Scan for the cell matching the given text and deliver its (x, y) coordinate at center. 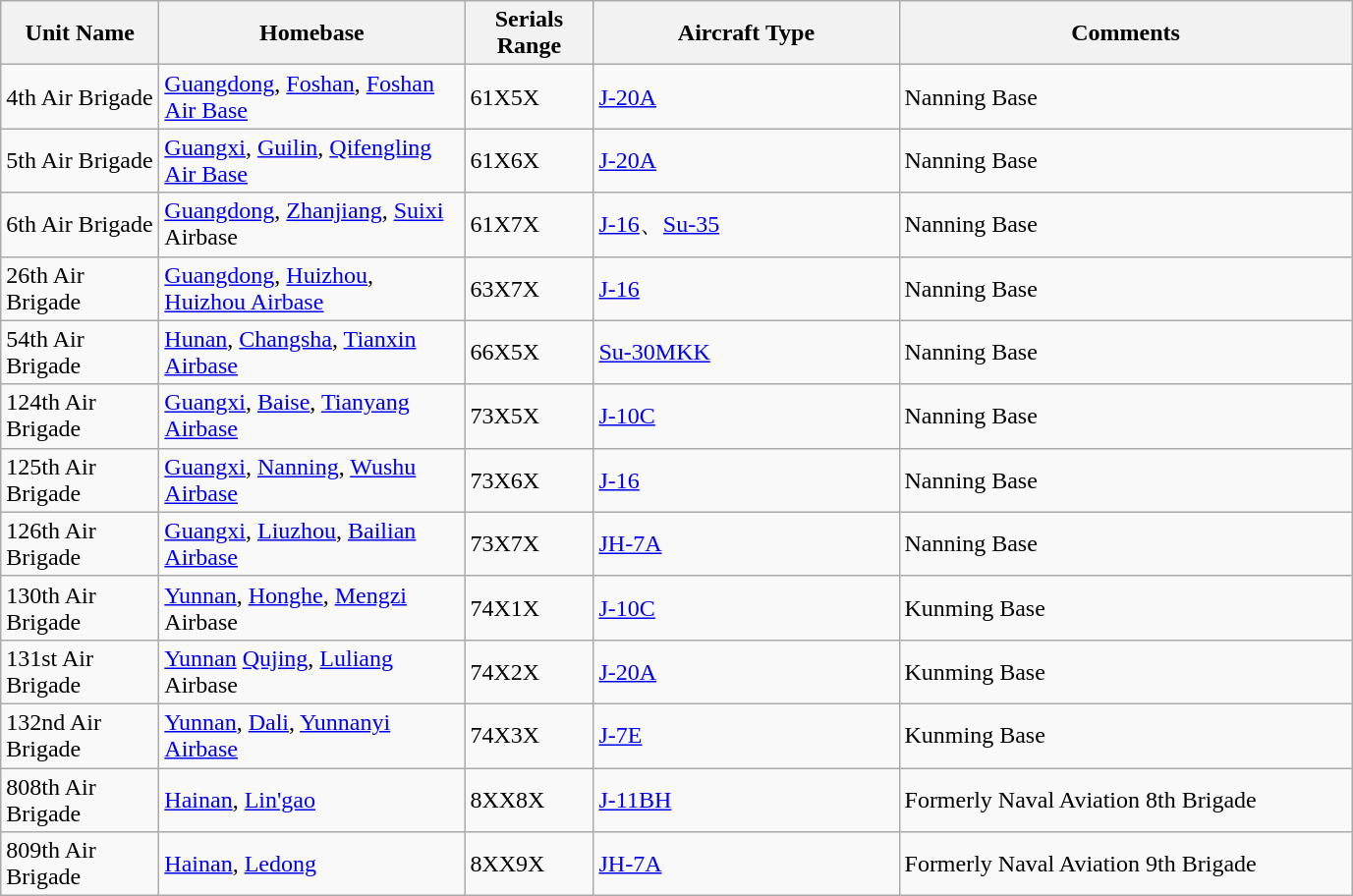
61X5X (529, 96)
Guangxi, Liuzhou, Bailian Airbase (312, 544)
809th Air Brigade (81, 865)
Yunnan Qujing, Luliang Airbase (312, 672)
66X5X (529, 352)
J-7E (747, 735)
Hainan, Lin'gao (312, 800)
Guangdong, Zhanjiang, Suixi Airbase (312, 224)
J-16、Su-35 (747, 224)
132nd Air Brigade (81, 735)
74X2X (529, 672)
54th Air Brigade (81, 352)
73X6X (529, 479)
125th Air Brigade (81, 479)
808th Air Brigade (81, 800)
130th Air Brigade (81, 607)
73X5X (529, 417)
Yunnan, Dali, Yunnanyi Airbase (312, 735)
Comments (1126, 33)
74X3X (529, 735)
Hunan, Changsha, Tianxin Airbase (312, 352)
61X7X (529, 224)
Unit Name (81, 33)
74X1X (529, 607)
6th Air Brigade (81, 224)
Serials Range (529, 33)
Aircraft Type (747, 33)
Yunnan, Honghe, Mengzi Airbase (312, 607)
Guangxi, Nanning, Wushu Airbase (312, 479)
73X7X (529, 544)
124th Air Brigade (81, 417)
Guangxi, Baise, Tianyang Airbase (312, 417)
61X6X (529, 161)
5th Air Brigade (81, 161)
63X7X (529, 289)
Guangdong, Huizhou, Huizhou Airbase (312, 289)
Formerly Naval Aviation 9th Brigade (1126, 865)
8XX9X (529, 865)
4th Air Brigade (81, 96)
Homebase (312, 33)
Guangdong, Foshan, Foshan Air Base (312, 96)
126th Air Brigade (81, 544)
Formerly Naval Aviation 8th Brigade (1126, 800)
26th Air Brigade (81, 289)
Su-30MKK (747, 352)
Hainan, Ledong (312, 865)
Guangxi, Guilin, Qifengling Air Base (312, 161)
J-11BH (747, 800)
8XX8X (529, 800)
131st Air Brigade (81, 672)
